Output the (x, y) coordinate of the center of the cell containing the given text.  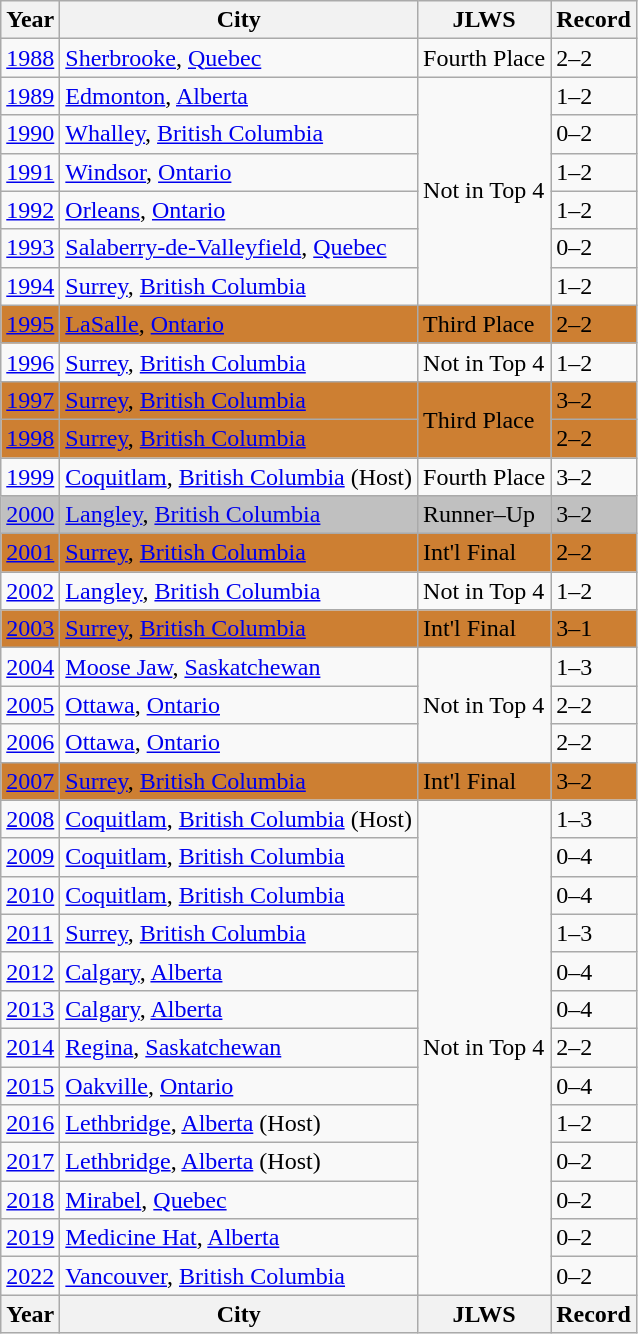
2022 (30, 1276)
1994 (30, 286)
Vancouver, British Columbia (239, 1276)
2013 (30, 1009)
2012 (30, 971)
1990 (30, 134)
1996 (30, 362)
Edmonton, Alberta (239, 96)
1995 (30, 324)
2008 (30, 819)
Whalley, British Columbia (239, 134)
2007 (30, 781)
2018 (30, 1200)
1988 (30, 58)
2010 (30, 895)
Orleans, Ontario (239, 210)
2015 (30, 1085)
1991 (30, 172)
Sherbrooke, Quebec (239, 58)
2006 (30, 743)
2019 (30, 1238)
Runner–Up (484, 515)
Oakville, Ontario (239, 1085)
1998 (30, 438)
1999 (30, 477)
1992 (30, 210)
1997 (30, 400)
2005 (30, 705)
2016 (30, 1124)
3–1 (594, 629)
1989 (30, 96)
Moose Jaw, Saskatchewan (239, 667)
2004 (30, 667)
2009 (30, 857)
2001 (30, 553)
2014 (30, 1047)
LaSalle, Ontario (239, 324)
2002 (30, 591)
2017 (30, 1162)
2011 (30, 933)
Regina, Saskatchewan (239, 1047)
Medicine Hat, Alberta (239, 1238)
Mirabel, Quebec (239, 1200)
2003 (30, 629)
Salaberry-de-Valleyfield, Quebec (239, 248)
2000 (30, 515)
Windsor, Ontario (239, 172)
1993 (30, 248)
